Search for the cell housing the specified text and yield its [X, Y] center coordinate. 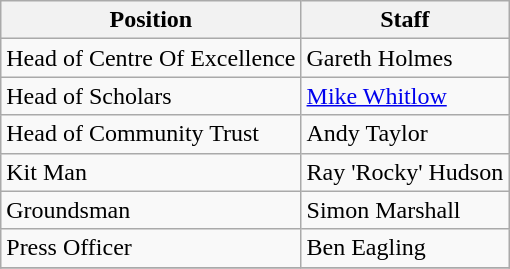
Andy Taylor [405, 134]
Gareth Holmes [405, 58]
Head of Community Trust [151, 134]
Kit Man [151, 172]
Ben Eagling [405, 248]
Simon Marshall [405, 210]
Head of Centre Of Excellence [151, 58]
Press Officer [151, 248]
Ray 'Rocky' Hudson [405, 172]
Position [151, 20]
Mike Whitlow [405, 96]
Groundsman [151, 210]
Staff [405, 20]
Head of Scholars [151, 96]
